Pinpoint the cell where the given text exists, returning its [X, Y] midpoint coordinate. 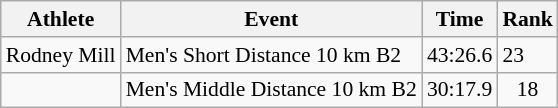
Rank [528, 19]
Athlete [61, 19]
18 [528, 90]
30:17.9 [460, 90]
Event [272, 19]
23 [528, 55]
Rodney Mill [61, 55]
Men's Short Distance 10 km B2 [272, 55]
Time [460, 19]
43:26.6 [460, 55]
Men's Middle Distance 10 km B2 [272, 90]
